Find where the given text appears and provide that cell's center as [x, y] coordinate. 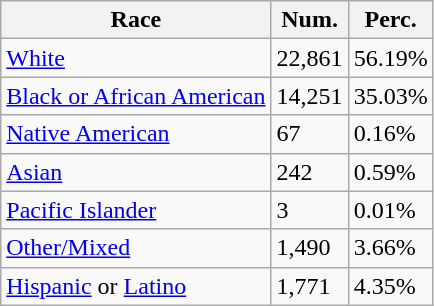
3.66% [390, 248]
1,490 [310, 248]
0.16% [390, 134]
White [136, 58]
0.59% [390, 172]
67 [310, 134]
Pacific Islander [136, 210]
4.35% [390, 286]
22,861 [310, 58]
Race [136, 20]
0.01% [390, 210]
56.19% [390, 58]
3 [310, 210]
35.03% [390, 96]
1,771 [310, 286]
Perc. [390, 20]
Hispanic or Latino [136, 286]
Num. [310, 20]
Black or African American [136, 96]
14,251 [310, 96]
242 [310, 172]
Other/Mixed [136, 248]
Native American [136, 134]
Asian [136, 172]
